Pinpoint the cell where the given text exists, returning its [x, y] midpoint coordinate. 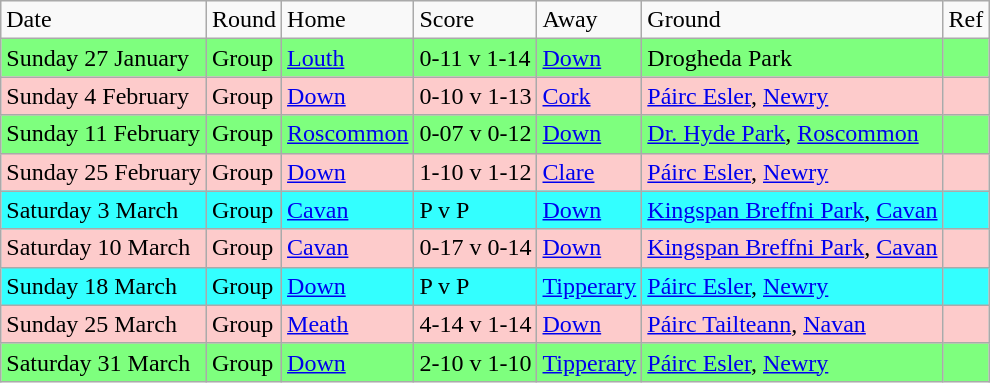
0-11 v 1-14 [476, 58]
Sunday 25 February [104, 172]
2-10 v 1-10 [476, 362]
0-07 v 0-12 [476, 134]
Ref [966, 20]
Roscommon [348, 134]
Sunday 4 February [104, 96]
Meath [348, 324]
Dr. Hyde Park, Roscommon [792, 134]
0-17 v 0-14 [476, 248]
Score [476, 20]
0-10 v 1-13 [476, 96]
1-10 v 1-12 [476, 172]
Louth [348, 58]
Drogheda Park [792, 58]
Away [590, 20]
Páirc Tailteann, Navan [792, 324]
Round [244, 20]
Clare [590, 172]
Sunday 25 March [104, 324]
Sunday 18 March [104, 286]
Home [348, 20]
4-14 v 1-14 [476, 324]
Sunday 11 February [104, 134]
Ground [792, 20]
Date [104, 20]
Saturday 3 March [104, 210]
Saturday 10 March [104, 248]
Saturday 31 March [104, 362]
Sunday 27 January [104, 58]
Cork [590, 96]
